Detect which cell encompasses the target text, then output its [X, Y] center coordinate. 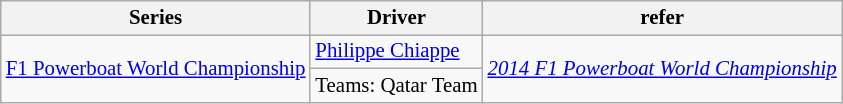
refer [662, 18]
2014 F1 Powerboat World Championship [662, 68]
Teams: Qatar Team [396, 85]
Series [156, 18]
Philippe Chiappe [396, 51]
Driver [396, 18]
F1 Powerboat World Championship [156, 68]
